Provide the (X, Y) coordinate of the cell's center where the given text is located.  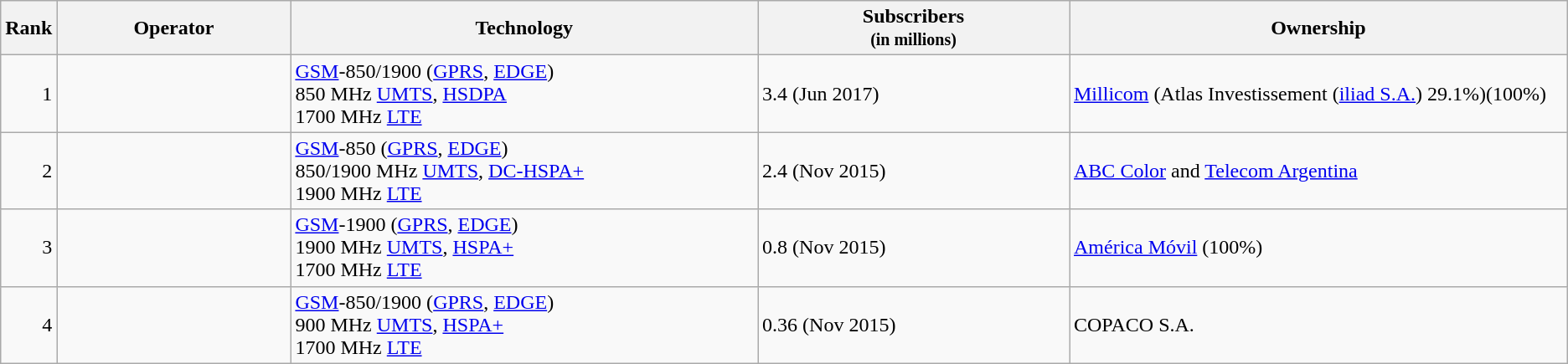
Ownership (1318, 28)
COPACO S.A. (1318, 325)
0.36 (Nov 2015) (914, 325)
Rank (28, 28)
2 (28, 171)
Subscribers(in millions) (914, 28)
Millicom (Atlas Investissement (iliad S.A.) 29.1%)(100%) (1318, 94)
1 (28, 94)
GSM-850 (GPRS, EDGE)850/1900 MHz UMTS, DC-HSPA+1900 MHz LTE (524, 171)
Operator (174, 28)
3.4 (Jun 2017) (914, 94)
América Móvil (100%) (1318, 248)
0.8 (Nov 2015) (914, 248)
4 (28, 325)
3 (28, 248)
GSM-1900 (GPRS, EDGE)1900 MHz UMTS, HSPA+1700 MHz LTE (524, 248)
2.4 (Nov 2015) (914, 171)
Technology (524, 28)
GSM-850/1900 (GPRS, EDGE)900 MHz UMTS, HSPA+ 1700 MHz LTE (524, 325)
GSM-850/1900 (GPRS, EDGE)850 MHz UMTS, HSDPA1700 MHz LTE (524, 94)
ABC Color and Telecom Argentina (1318, 171)
